Extract the (X, Y) coordinate from the center of the cell holding the provided text.  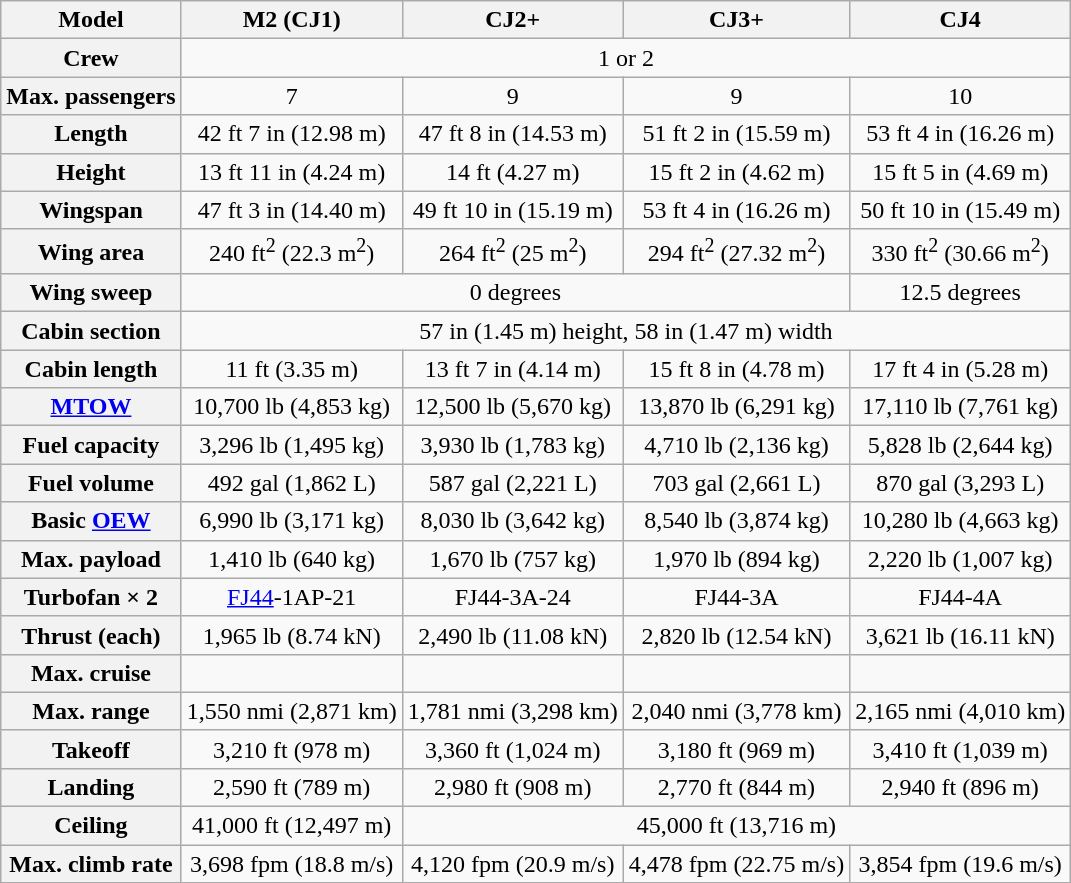
2,820 lb (12.54 kN) (736, 635)
330 ft2 (30.66 m2) (960, 252)
3,360 ft (1,024 m) (512, 749)
0 degrees (516, 293)
3,854 fpm (19.6 m/s) (960, 864)
1,670 lb (757 kg) (512, 559)
Max. climb rate (91, 864)
Fuel volume (91, 483)
Wing area (91, 252)
17 ft 4 in (5.28 m) (960, 369)
8,540 lb (3,874 kg) (736, 521)
15 ft 2 in (4.62 m) (736, 172)
Wing sweep (91, 293)
6,990 lb (3,171 kg) (292, 521)
Cabin length (91, 369)
Max. range (91, 711)
12,500 lb (5,670 kg) (512, 407)
Max. cruise (91, 673)
7 (292, 96)
2,040 nmi (3,778 km) (736, 711)
13 ft 11 in (4.24 m) (292, 172)
1,781 nmi (3,298 km) (512, 711)
Ceiling (91, 826)
492 gal (1,862 L) (292, 483)
3,210 ft (978 m) (292, 749)
10,280 lb (4,663 kg) (960, 521)
264 ft2 (25 m2) (512, 252)
294 ft2 (27.32 m2) (736, 252)
FJ44-3A-24 (512, 597)
870 gal (3,293 L) (960, 483)
Landing (91, 787)
42 ft 7 in (12.98 m) (292, 134)
2,165 nmi (4,010 km) (960, 711)
Fuel capacity (91, 445)
2,490 lb (11.08 kN) (512, 635)
Max. payload (91, 559)
MTOW (91, 407)
3,180 ft (969 m) (736, 749)
703 gal (2,661 L) (736, 483)
Thrust (each) (91, 635)
5,828 lb (2,644 kg) (960, 445)
M2 (CJ1) (292, 20)
11 ft (3.35 m) (292, 369)
12.5 degrees (960, 293)
Cabin section (91, 331)
3,930 lb (1,783 kg) (512, 445)
3,296 lb (1,495 kg) (292, 445)
3,698 fpm (18.8 m/s) (292, 864)
3,621 lb (16.11 kN) (960, 635)
4,120 fpm (20.9 m/s) (512, 864)
2,980 ft (908 m) (512, 787)
15 ft 5 in (4.69 m) (960, 172)
8,030 lb (3,642 kg) (512, 521)
Model (91, 20)
CJ2+ (512, 20)
Basic OEW (91, 521)
47 ft 3 in (14.40 m) (292, 210)
2,220 lb (1,007 kg) (960, 559)
50 ft 10 in (15.49 m) (960, 210)
1 or 2 (626, 58)
4,710 lb (2,136 kg) (736, 445)
4,478 fpm (22.75 m/s) (736, 864)
Takeoff (91, 749)
45,000 ft (13,716 m) (736, 826)
2,590 ft (789 m) (292, 787)
1,410 lb (640 kg) (292, 559)
57 in (1.45 m) height, 58 in (1.47 m) width (626, 331)
15 ft 8 in (4.78 m) (736, 369)
14 ft (4.27 m) (512, 172)
3,410 ft (1,039 m) (960, 749)
10 (960, 96)
51 ft 2 in (15.59 m) (736, 134)
1,550 nmi (2,871 km) (292, 711)
Turbofan × 2 (91, 597)
Length (91, 134)
FJ44-4A (960, 597)
41,000 ft (12,497 m) (292, 826)
17,110 lb (7,761 kg) (960, 407)
Crew (91, 58)
1,970 lb (894 kg) (736, 559)
CJ3+ (736, 20)
1,965 lb (8.74 kN) (292, 635)
FJ44-1AP-21 (292, 597)
2,770 ft (844 m) (736, 787)
Wingspan (91, 210)
Max. passengers (91, 96)
47 ft 8 in (14.53 m) (512, 134)
13,870 lb (6,291 kg) (736, 407)
10,700 lb (4,853 kg) (292, 407)
240 ft2 (22.3 m2) (292, 252)
2,940 ft (896 m) (960, 787)
Height (91, 172)
587 gal (2,221 L) (512, 483)
FJ44-3A (736, 597)
49 ft 10 in (15.19 m) (512, 210)
CJ4 (960, 20)
13 ft 7 in (4.14 m) (512, 369)
